Provide the (X, Y) coordinate of the cell's center where the given text is located.  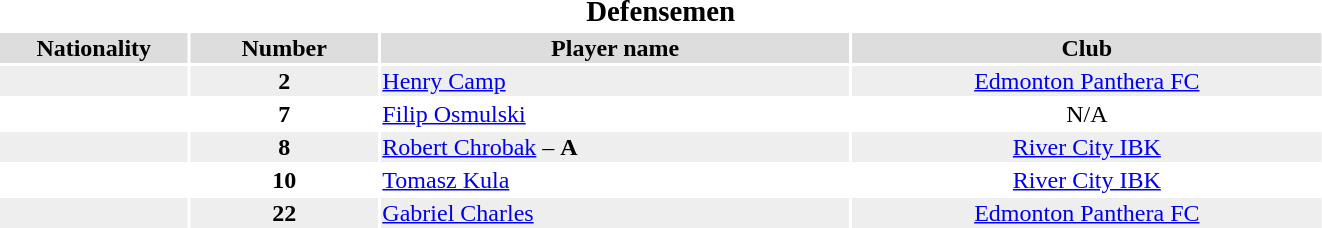
10 (284, 180)
Player name (616, 48)
Filip Osmulski (616, 114)
Number (284, 48)
Robert Chrobak – A (616, 147)
Tomasz Kula (616, 180)
7 (284, 114)
Nationality (94, 48)
8 (284, 147)
Gabriel Charles (616, 213)
22 (284, 213)
N/A (1086, 114)
Henry Camp (616, 81)
2 (284, 81)
Club (1086, 48)
